Capture the cell that displays the provided text and extract its [x, y] central coordinate. 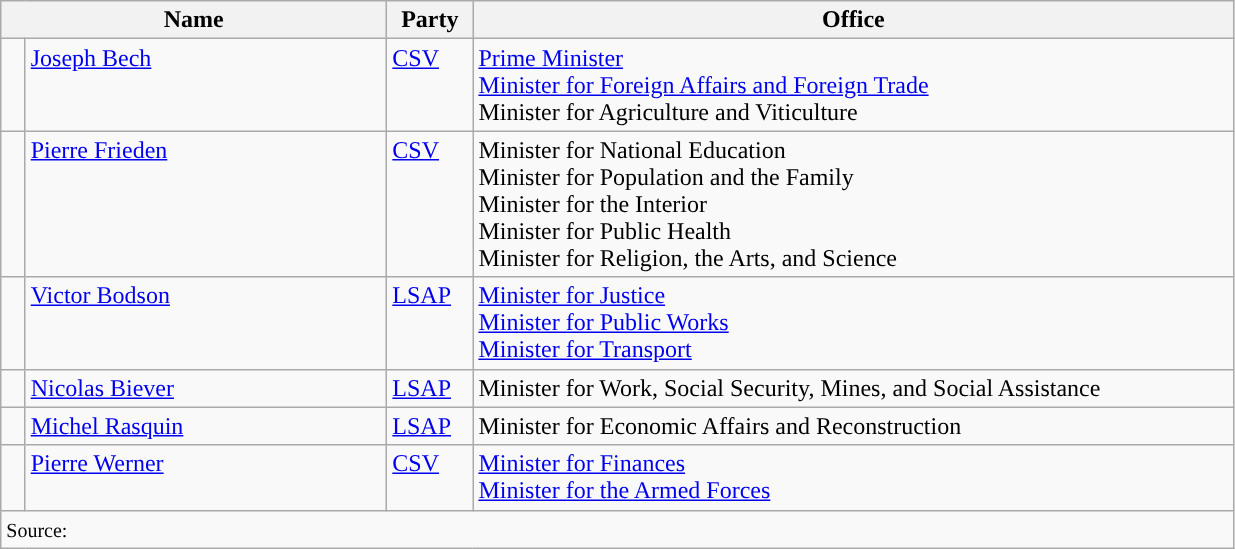
Name [194, 20]
Joseph Bech [206, 85]
Source: [618, 529]
Michel Rasquin [206, 426]
Pierre Frieden [206, 204]
Minister for Work, Social Security, Mines, and Social Assistance [854, 388]
Minister for Finances Minister for the Armed Forces [854, 478]
Prime Minister Minister for Foreign Affairs and Foreign Trade Minister for Agriculture and Viticulture [854, 85]
Pierre Werner [206, 478]
Minister for Justice Minister for Public Works Minister for Transport [854, 323]
Party [430, 20]
Victor Bodson [206, 323]
Office [854, 20]
Nicolas Biever [206, 388]
Minister for Economic Affairs and Reconstruction [854, 426]
